Search for the cell housing the specified text and yield its (X, Y) center coordinate. 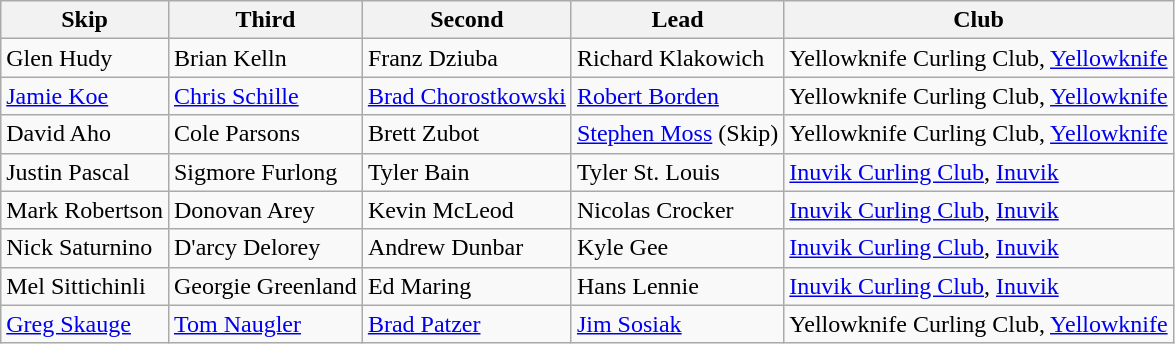
Brett Zubot (466, 134)
Second (466, 20)
Hans Lennie (677, 286)
Kyle Gee (677, 248)
Tyler St. Louis (677, 172)
Brad Patzer (466, 324)
Cole Parsons (265, 134)
Nicolas Crocker (677, 210)
D'arcy Delorey (265, 248)
Tom Naugler (265, 324)
Mark Robertson (85, 210)
Mel Sittichinli (85, 286)
Jim Sosiak (677, 324)
Robert Borden (677, 96)
Jamie Koe (85, 96)
Glen Hudy (85, 58)
Sigmore Furlong (265, 172)
Richard Klakowich (677, 58)
Donovan Arey (265, 210)
Kevin McLeod (466, 210)
Brad Chorostkowski (466, 96)
Club (978, 20)
Greg Skauge (85, 324)
Justin Pascal (85, 172)
Nick Saturnino (85, 248)
Stephen Moss (Skip) (677, 134)
David Aho (85, 134)
Andrew Dunbar (466, 248)
Franz Dziuba (466, 58)
Chris Schille (265, 96)
Georgie Greenland (265, 286)
Tyler Bain (466, 172)
Third (265, 20)
Skip (85, 20)
Lead (677, 20)
Brian Kelln (265, 58)
Ed Maring (466, 286)
